From the cell containing the given text, extract its center point as (x, y) coordinate. 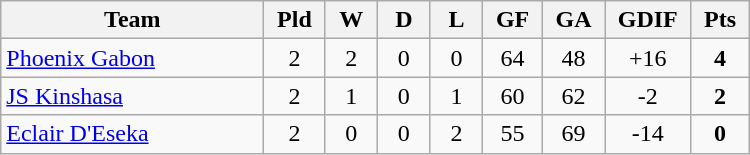
GDIF (648, 20)
GA (573, 20)
L (456, 20)
4 (720, 58)
62 (573, 96)
D (404, 20)
Eclair D'Eseka (132, 134)
+16 (648, 58)
GF (513, 20)
Phoenix Gabon (132, 58)
Team (132, 20)
60 (513, 96)
48 (573, 58)
JS Kinshasa (132, 96)
Pld (294, 20)
Pts (720, 20)
-14 (648, 134)
64 (513, 58)
W (352, 20)
69 (573, 134)
-2 (648, 96)
55 (513, 134)
